Return the (x, y) coordinate for the center point of the cell that contains the specified text.  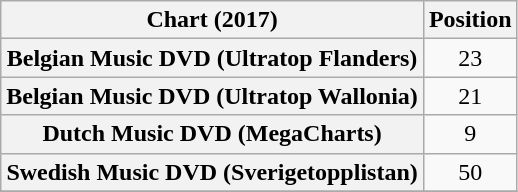
Belgian Music DVD (Ultratop Flanders) (212, 58)
Swedish Music DVD (Sverigetopplistan) (212, 172)
Position (470, 20)
23 (470, 58)
Chart (2017) (212, 20)
21 (470, 96)
Belgian Music DVD (Ultratop Wallonia) (212, 96)
Dutch Music DVD (MegaCharts) (212, 134)
9 (470, 134)
50 (470, 172)
